Find where the given text appears and provide that cell's center as (X, Y) coordinate. 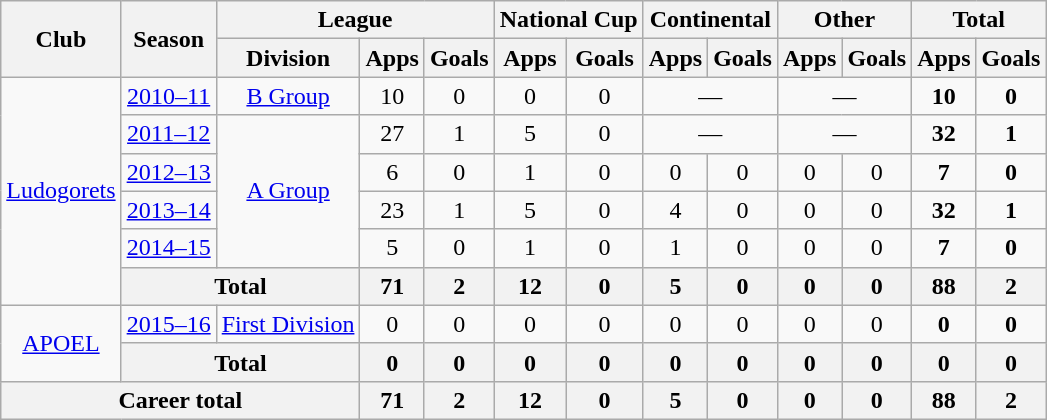
2015–16 (168, 324)
League (355, 20)
2014–15 (168, 248)
Season (168, 39)
27 (392, 134)
2011–12 (168, 134)
A Group (288, 191)
Division (288, 58)
Continental (710, 20)
National Cup (568, 20)
23 (392, 210)
First Division (288, 324)
B Group (288, 96)
6 (392, 172)
2013–14 (168, 210)
2010–11 (168, 96)
Other (844, 20)
APOEL (61, 343)
4 (675, 210)
Ludogorets (61, 191)
2012–13 (168, 172)
Club (61, 39)
Career total (180, 400)
